From the cell containing the given text, extract its center point as [X, Y] coordinate. 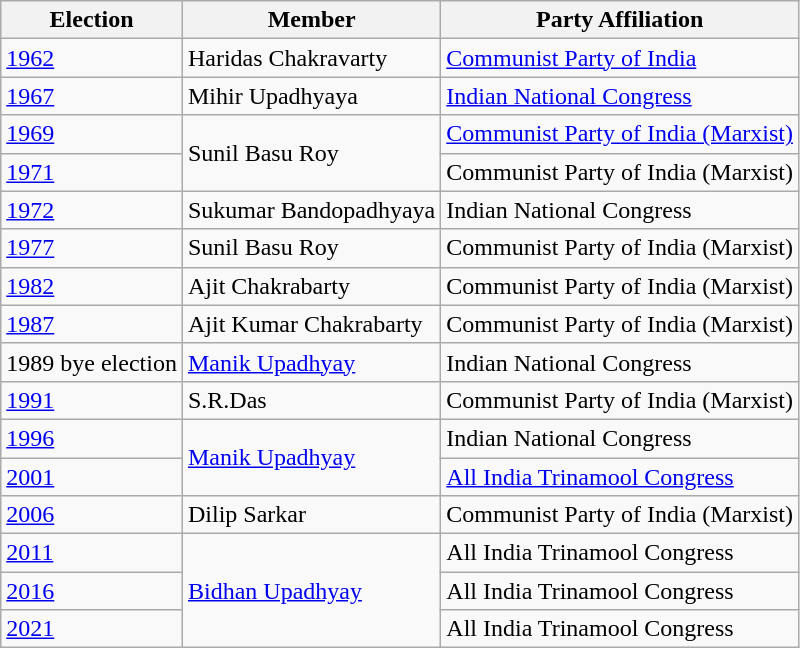
Ajit Chakrabarty [311, 286]
1967 [92, 96]
1996 [92, 438]
2011 [92, 553]
Bidhan Upadhyay [311, 591]
1989 bye election [92, 362]
Haridas Chakravarty [311, 58]
1977 [92, 248]
Party Affiliation [620, 20]
Ajit Kumar Chakrabarty [311, 324]
2021 [92, 629]
2016 [92, 591]
1962 [92, 58]
1971 [92, 172]
1972 [92, 210]
1991 [92, 400]
Dilip Sarkar [311, 515]
Member [311, 20]
Communist Party of India [620, 58]
2006 [92, 515]
1982 [92, 286]
Election [92, 20]
S.R.Das [311, 400]
1987 [92, 324]
Sukumar Bandopadhyaya [311, 210]
1969 [92, 134]
Mihir Upadhyaya [311, 96]
2001 [92, 477]
